Capture the cell that displays the provided text and extract its [x, y] central coordinate. 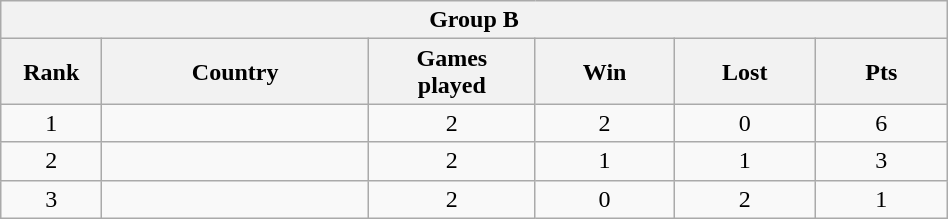
Country [236, 72]
Lost [744, 72]
Group B [474, 20]
Pts [881, 72]
Win [604, 72]
Rank [52, 72]
6 [881, 123]
Games played [452, 72]
